Identify which cell holds the provided text, then report its [X, Y] central coordinate. 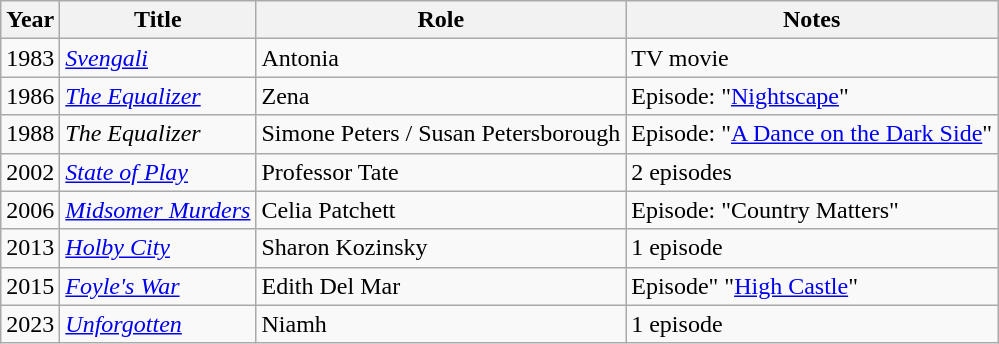
Zena [441, 96]
2023 [30, 324]
Episode: "A Dance on the Dark Side" [812, 134]
Holby City [158, 248]
Unforgotten [158, 324]
Notes [812, 20]
Midsomer Murders [158, 210]
2013 [30, 248]
2002 [30, 172]
2 episodes [812, 172]
Niamh [441, 324]
1986 [30, 96]
Sharon Kozinsky [441, 248]
1983 [30, 58]
Episode" "High Castle" [812, 286]
Celia Patchett [441, 210]
TV movie [812, 58]
Foyle's War [158, 286]
Edith Del Mar [441, 286]
Year [30, 20]
Simone Peters / Susan Petersborough [441, 134]
Episode: "Country Matters" [812, 210]
Svengali [158, 58]
1988 [30, 134]
Professor Tate [441, 172]
2006 [30, 210]
Episode: "Nightscape" [812, 96]
State of Play [158, 172]
Title [158, 20]
2015 [30, 286]
Antonia [441, 58]
Role [441, 20]
